Return the (X, Y) coordinate for the center point of the cell that contains the specified text.  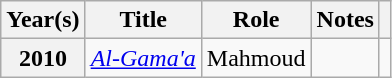
2010 (43, 58)
Mahmoud (256, 58)
Role (256, 20)
Title (143, 20)
Al-Gama'a (143, 58)
Notes (345, 20)
Year(s) (43, 20)
